Pinpoint the cell where the given text exists, returning its [X, Y] midpoint coordinate. 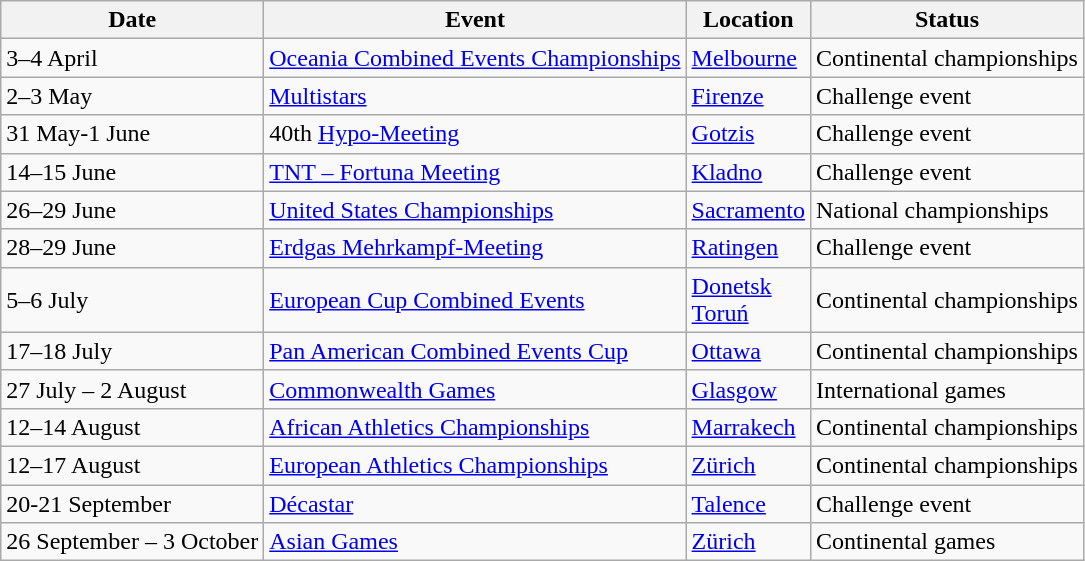
Décastar [475, 503]
28–29 June [132, 248]
European Cup Combined Events [475, 300]
Date [132, 20]
Pan American Combined Events Cup [475, 351]
International games [946, 389]
Multistars [475, 96]
Commonwealth Games [475, 389]
26–29 June [132, 210]
Marrakech [748, 427]
12–14 August [132, 427]
Event [475, 20]
Asian Games [475, 542]
National championships [946, 210]
Oceania Combined Events Championships [475, 58]
5–6 July [132, 300]
3–4 April [132, 58]
17–18 July [132, 351]
Status [946, 20]
TNT – Fortuna Meeting [475, 172]
26 September – 3 October [132, 542]
Talence [748, 503]
Ottawa [748, 351]
Glasgow [748, 389]
40th Hypo-Meeting [475, 134]
Location [748, 20]
27 July – 2 August [132, 389]
European Athletics Championships [475, 465]
United States Championships [475, 210]
African Athletics Championships [475, 427]
Sacramento [748, 210]
Continental games [946, 542]
Firenze [748, 96]
Erdgas Mehrkampf-Meeting [475, 248]
14–15 June [132, 172]
Donetsk Toruń [748, 300]
Melbourne [748, 58]
2–3 May [132, 96]
Kladno [748, 172]
31 May-1 June [132, 134]
20-21 September [132, 503]
12–17 August [132, 465]
Ratingen [748, 248]
Gotzis [748, 134]
